From the cell containing the given text, extract its center point as [x, y] coordinate. 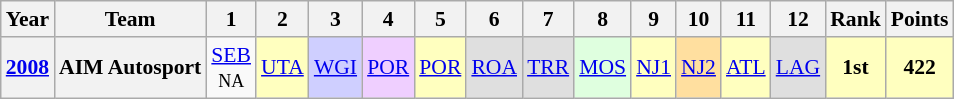
Team [130, 19]
SEBNA [231, 68]
UTA [282, 68]
2 [282, 19]
10 [698, 19]
ROA [494, 68]
2008 [28, 68]
NJ1 [654, 68]
9 [654, 19]
NJ2 [698, 68]
8 [602, 19]
4 [388, 19]
TRR [548, 68]
Points [920, 19]
11 [746, 19]
Year [28, 19]
12 [798, 19]
AIM Autosport [130, 68]
1 [231, 19]
ATL [746, 68]
Rank [856, 19]
6 [494, 19]
3 [336, 19]
5 [440, 19]
1st [856, 68]
422 [920, 68]
7 [548, 19]
MOS [602, 68]
WGI [336, 68]
LAG [798, 68]
